Locate the cell with the specified text and output its (X, Y) center coordinate. 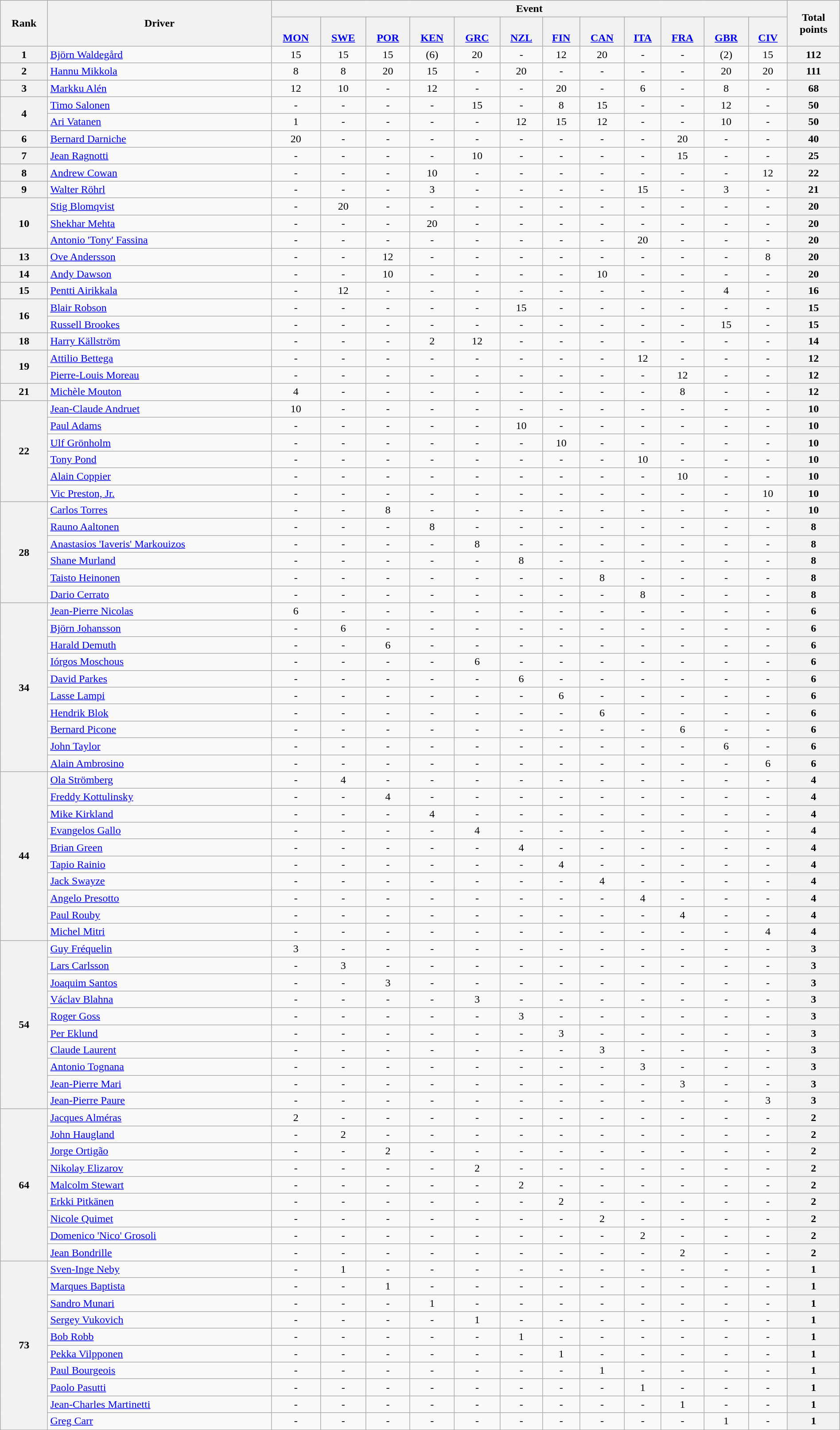
7 (24, 156)
FIN (561, 32)
13 (24, 257)
Ove Andersson (159, 257)
Nikolay Elizarov (159, 1168)
(2) (727, 55)
Alain Ambrosino (159, 763)
NZL (521, 32)
Antonio 'Tony' Fassina (159, 240)
9 (24, 189)
Timo Salonen (159, 105)
Hendrik Blok (159, 712)
GRC (478, 32)
Sergey Vukovich (159, 1320)
Harry Källström (159, 341)
CIV (768, 32)
Hannu Mikkola (159, 71)
FRA (682, 32)
Jean-Pierre Mari (159, 1084)
64 (24, 1185)
Björn Waldegård (159, 55)
Stig Blomqvist (159, 206)
CAN (603, 32)
Bernard Darniche (159, 139)
Evangelos Gallo (159, 831)
Michèle Mouton (159, 392)
Paul Adams (159, 426)
Jack Swayze (159, 881)
Greg Carr (159, 1421)
111 (813, 71)
Brian Green (159, 848)
Jean-Pierre Nicolas (159, 611)
Pekka Vilpponen (159, 1354)
Malcolm Stewart (159, 1185)
Anastasios 'Iaveris' Markouizos (159, 544)
Dario Cerrato (159, 594)
MON (296, 32)
Russell Brookes (159, 324)
Antonio Tognana (159, 1067)
Ola Strömberg (159, 780)
Ari Vatanen (159, 122)
Shekhar Mehta (159, 223)
Angelo Presotto (159, 898)
Walter Röhrl (159, 189)
Björn Johansson (159, 628)
Paul Rouby (159, 915)
Ulf Grönholm (159, 442)
John Taylor (159, 746)
18 (24, 341)
Carlos Torres (159, 510)
Pentti Airikkala (159, 291)
POR (388, 32)
Jean-Pierre Paure (159, 1101)
Vic Preston, Jr. (159, 493)
SWE (343, 32)
Andy Dawson (159, 274)
40 (813, 139)
34 (24, 687)
73 (24, 1345)
Lars Carlsson (159, 965)
(6) (432, 55)
Alain Coppier (159, 476)
Taisto Heinonen (159, 578)
David Parkes (159, 679)
68 (813, 88)
Andrew Cowan (159, 172)
112 (813, 55)
28 (24, 552)
Iórgos Moschous (159, 662)
Shane Murland (159, 561)
Erkki Pitkänen (159, 1202)
Lasse Lampi (159, 695)
John Haugland (159, 1134)
Paolo Pasutti (159, 1387)
Jean-Charles Martinetti (159, 1404)
Claude Laurent (159, 1050)
Totalpoints (813, 23)
Rank (24, 23)
Blair Robson (159, 308)
Jorge Ortigão (159, 1151)
Jean-Claude Andruet (159, 409)
Mike Kirkland (159, 814)
Freddy Kottulinsky (159, 797)
ITA (642, 32)
Roger Goss (159, 1016)
Jean Bondrille (159, 1252)
Markku Alén (159, 88)
Per Eklund (159, 1033)
Harald Demuth (159, 645)
Jean Ragnotti (159, 156)
GBR (727, 32)
Guy Fréquelin (159, 949)
19 (24, 367)
Joaquim Santos (159, 982)
KEN (432, 32)
44 (24, 856)
Václav Blahna (159, 999)
Michel Mitri (159, 932)
Jacques Alméras (159, 1117)
Tony Pond (159, 459)
Pierre-Louis Moreau (159, 375)
Bob Robb (159, 1337)
Event (529, 9)
Bernard Picone (159, 729)
54 (24, 1025)
25 (813, 156)
Attilio Bettega (159, 358)
Tapio Rainio (159, 864)
Sandro Munari (159, 1303)
Sven-Inge Neby (159, 1269)
Driver (159, 23)
Paul Bourgeois (159, 1371)
Rauno Aaltonen (159, 527)
Domenico 'Nico' Grosoli (159, 1235)
Nicole Quimet (159, 1219)
Marques Baptista (159, 1286)
